Provide the [x, y] coordinate of the cell's center where the given text is located.  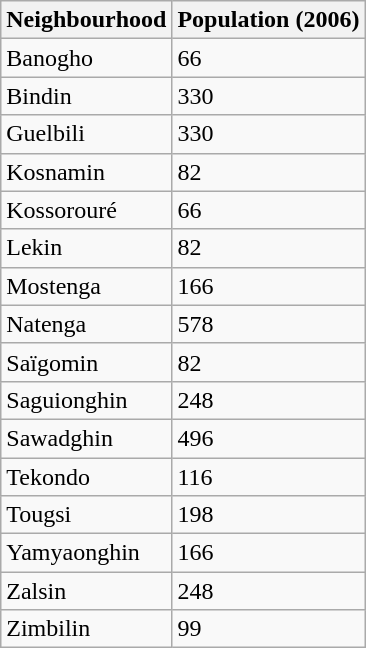
Lekin [86, 248]
Yamyaonghin [86, 553]
Natenga [86, 324]
Neighbourhood [86, 20]
Tekondo [86, 477]
Mostenga [86, 286]
Banogho [86, 58]
578 [268, 324]
Saïgomin [86, 362]
Bindin [86, 96]
496 [268, 438]
Sawadghin [86, 438]
Saguionghin [86, 400]
Zalsin [86, 591]
Zimbilin [86, 629]
116 [268, 477]
Kossorouré [86, 210]
Population (2006) [268, 20]
99 [268, 629]
Guelbili [86, 134]
198 [268, 515]
Tougsi [86, 515]
Kosnamin [86, 172]
